Scan for the cell matching the given text and deliver its [x, y] coordinate at center. 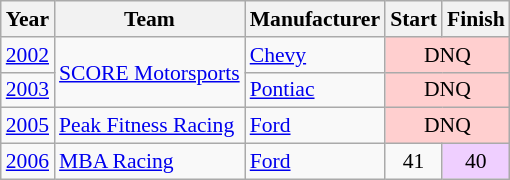
Finish [476, 19]
Peak Fitness Racing [150, 126]
MBA Racing [150, 162]
41 [414, 162]
Team [150, 19]
Start [414, 19]
SCORE Motorsports [150, 72]
2003 [28, 90]
40 [476, 162]
Manufacturer [315, 19]
Pontiac [315, 90]
Year [28, 19]
Chevy [315, 55]
2002 [28, 55]
2005 [28, 126]
2006 [28, 162]
